Locate the cell with the specified text and output its [X, Y] center coordinate. 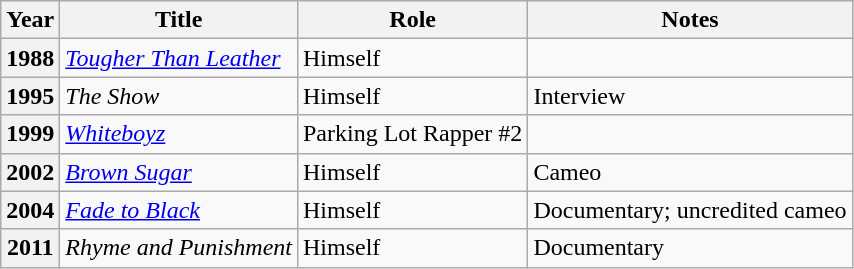
2002 [30, 172]
Rhyme and Punishment [179, 248]
Notes [690, 20]
Interview [690, 96]
Title [179, 20]
Cameo [690, 172]
1995 [30, 96]
Documentary [690, 248]
2004 [30, 210]
Fade to Black [179, 210]
Role [412, 20]
1999 [30, 134]
Whiteboyz [179, 134]
The Show [179, 96]
1988 [30, 58]
Documentary; uncredited cameo [690, 210]
Brown Sugar [179, 172]
Tougher Than Leather [179, 58]
Year [30, 20]
2011 [30, 248]
Parking Lot Rapper #2 [412, 134]
